Scan for the cell matching the given text and deliver its (x, y) coordinate at center. 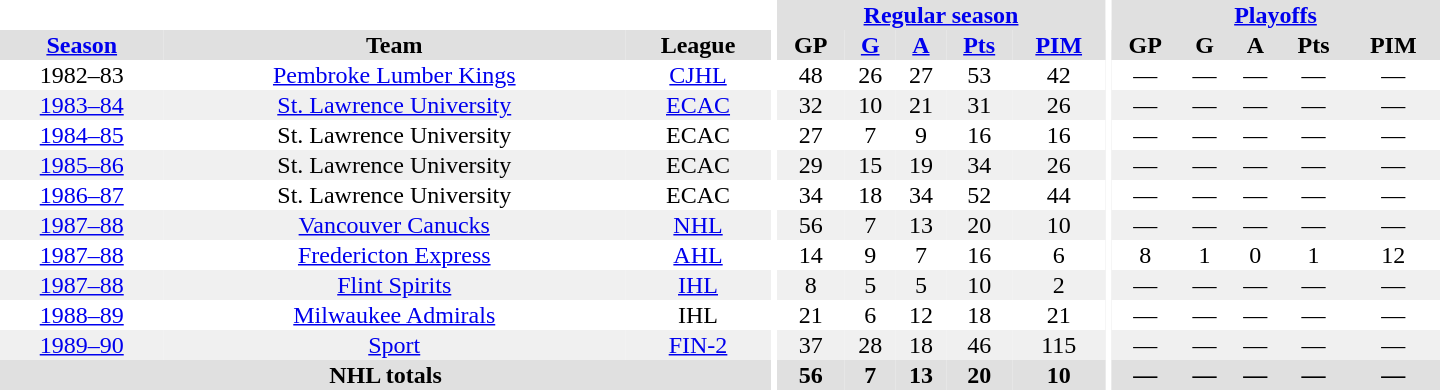
2 (1058, 285)
Playoffs (1276, 15)
44 (1058, 195)
32 (811, 105)
Pembroke Lumber Kings (394, 75)
48 (811, 75)
Season (82, 45)
15 (870, 165)
29 (811, 165)
Sport (394, 345)
NHL (698, 225)
28 (870, 345)
1983–84 (82, 105)
Fredericton Express (394, 255)
14 (811, 255)
Vancouver Canucks (394, 225)
115 (1058, 345)
31 (979, 105)
NHL totals (386, 375)
52 (979, 195)
1988–89 (82, 315)
0 (1256, 255)
AHL (698, 255)
46 (979, 345)
1989–90 (82, 345)
1985–86 (82, 165)
CJHL (698, 75)
42 (1058, 75)
Flint Spirits (394, 285)
37 (811, 345)
League (698, 45)
53 (979, 75)
19 (922, 165)
Team (394, 45)
1984–85 (82, 135)
FIN-2 (698, 345)
1982–83 (82, 75)
Milwaukee Admirals (394, 315)
Regular season (942, 15)
1986–87 (82, 195)
